Identify which cell holds the provided text, then report its [X, Y] central coordinate. 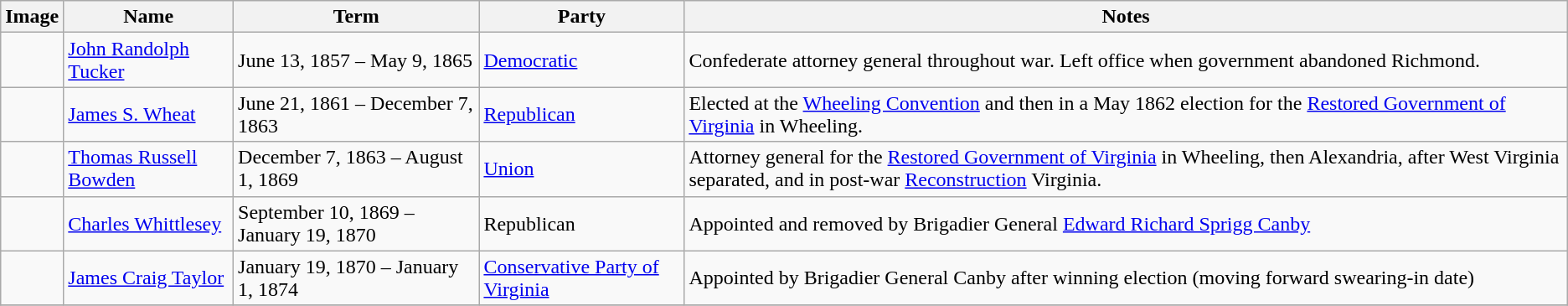
Conservative Party of Virginia [581, 278]
December 7, 1863 – August 1, 1869 [357, 169]
Charles Whittlesey [149, 223]
Union [581, 169]
Appointed and removed by Brigadier General Edward Richard Sprigg Canby [1126, 223]
John Randolph Tucker [149, 60]
Party [581, 17]
Confederate attorney general throughout war. Left office when government abandoned Richmond. [1126, 60]
Appointed by Brigadier General Canby after winning election (moving forward swearing-in date) [1126, 278]
Democratic [581, 60]
September 10, 1869 – January 19, 1870 [357, 223]
January 19, 1870 – January 1, 1874 [357, 278]
James S. Wheat [149, 114]
Term [357, 17]
Elected at the Wheeling Convention and then in a May 1862 election for the Restored Government of Virginia in Wheeling. [1126, 114]
James Craig Taylor [149, 278]
Notes [1126, 17]
June 21, 1861 – December 7, 1863 [357, 114]
Name [149, 17]
Image [32, 17]
June 13, 1857 – May 9, 1865 [357, 60]
Thomas Russell Bowden [149, 169]
